Output the [X, Y] coordinate of the center of the cell containing the given text.  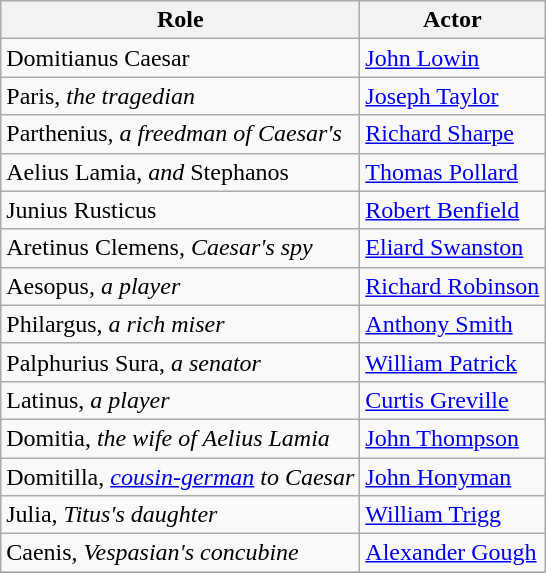
Actor [452, 20]
John Thompson [452, 438]
William Trigg [452, 515]
Curtis Greville [452, 400]
Joseph Taylor [452, 96]
Aretinus Clemens, Caesar's spy [180, 248]
Aesopus, a player [180, 286]
Junius Rusticus [180, 210]
Aelius Lamia, and Stephanos [180, 172]
Richard Robinson [452, 286]
William Patrick [452, 362]
Latinus, a player [180, 400]
Anthony Smith [452, 324]
Robert Benfield [452, 210]
Paris, the tragedian [180, 96]
Julia, Titus's daughter [180, 515]
Domitilla, cousin-german to Caesar [180, 477]
Philargus, a rich miser [180, 324]
John Lowin [452, 58]
Caenis, Vespasian's concubine [180, 553]
Parthenius, a freedman of Caesar's [180, 134]
Domitianus Caesar [180, 58]
Role [180, 20]
Richard Sharpe [452, 134]
John Honyman [452, 477]
Palphurius Sura, a senator [180, 362]
Eliard Swanston [452, 248]
Domitia, the wife of Aelius Lamia [180, 438]
Thomas Pollard [452, 172]
Alexander Gough [452, 553]
